Output the [X, Y] coordinate of the center of the cell containing the given text.  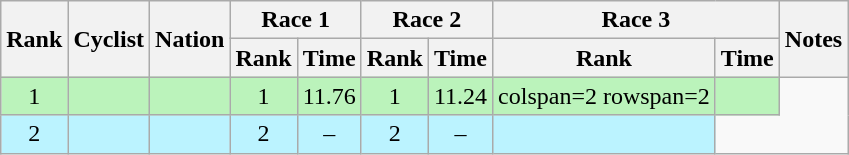
Race 3 [636, 20]
11.24 [460, 96]
11.76 [329, 96]
Race 2 [426, 20]
Race 1 [296, 20]
Notes [813, 39]
colspan=2 rowspan=2 [604, 96]
Cyclist [109, 39]
Nation [190, 39]
